Locate the cell with the specified text and output its [X, Y] center coordinate. 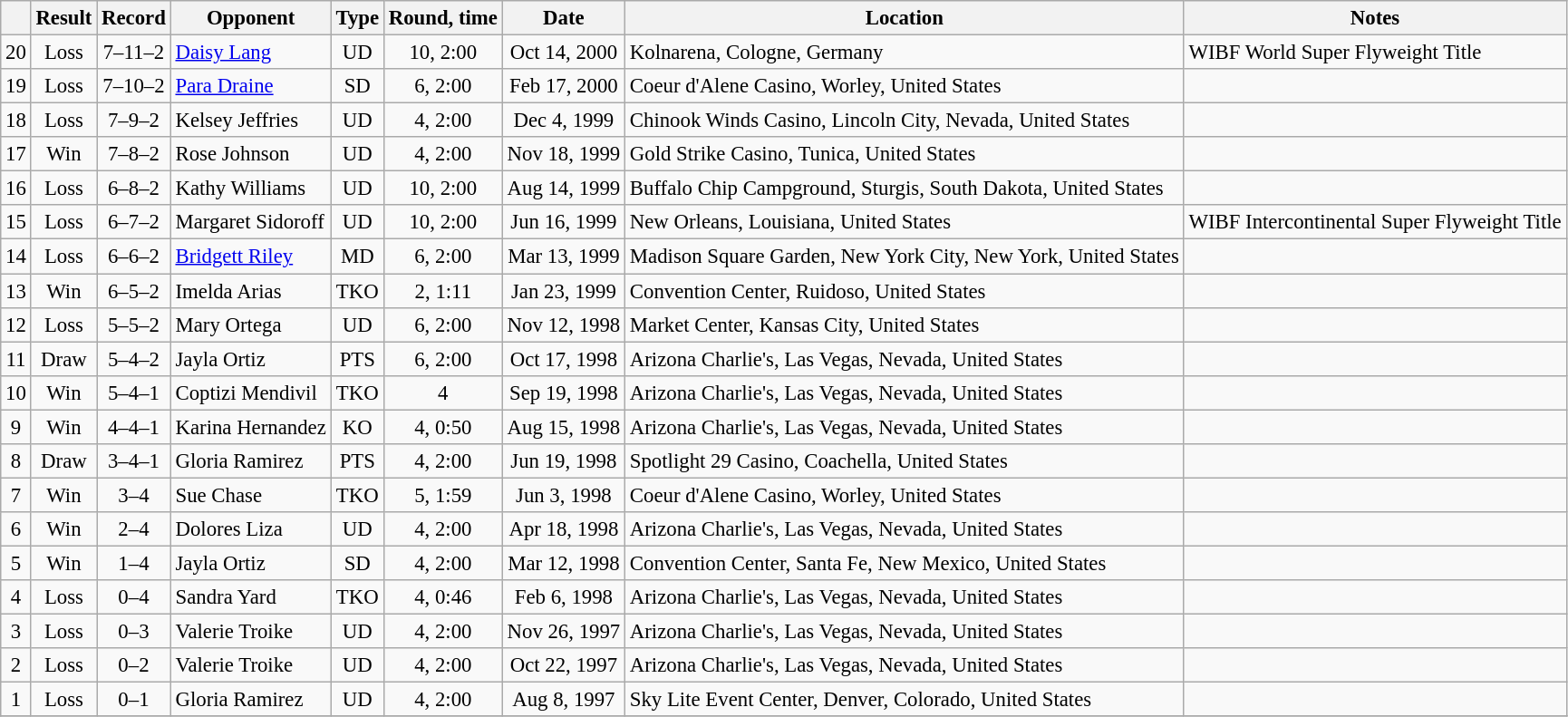
Market Center, Kansas City, United States [905, 325]
Sandra Yard [250, 597]
Gold Strike Casino, Tunica, United States [905, 154]
Aug 8, 1997 [564, 700]
Apr 18, 1998 [564, 529]
Dec 4, 1999 [564, 121]
Buffalo Chip Campground, Sturgis, South Dakota, United States [905, 189]
0–4 [134, 597]
20 [16, 53]
Nov 26, 1997 [564, 632]
6–8–2 [134, 189]
18 [16, 121]
Aug 14, 1999 [564, 189]
2 [16, 665]
Location [905, 18]
Mar 12, 1998 [564, 563]
5 [16, 563]
New Orleans, Louisiana, United States [905, 222]
7–8–2 [134, 154]
Type [357, 18]
5–4–1 [134, 392]
14 [16, 257]
Opponent [250, 18]
6–6–2 [134, 257]
Nov 12, 1998 [564, 325]
Imelda Arias [250, 291]
8 [16, 461]
0–1 [134, 700]
0–2 [134, 665]
Round, time [442, 18]
2–4 [134, 529]
Record [134, 18]
Oct 22, 1997 [564, 665]
Notes [1375, 18]
Oct 14, 2000 [564, 53]
3–4 [134, 495]
10 [16, 392]
Daisy Lang [250, 53]
MD [357, 257]
Jan 23, 1999 [564, 291]
17 [16, 154]
Aug 15, 1998 [564, 427]
3 [16, 632]
6 [16, 529]
WIBF World Super Flyweight Title [1375, 53]
WIBF Intercontinental Super Flyweight Title [1375, 222]
5, 1:59 [442, 495]
Dolores Liza [250, 529]
5–5–2 [134, 325]
1–4 [134, 563]
Madison Square Garden, New York City, New York, United States [905, 257]
1 [16, 700]
Bridgett Riley [250, 257]
4–4–1 [134, 427]
Convention Center, Ruidoso, United States [905, 291]
9 [16, 427]
6–7–2 [134, 222]
Jun 3, 1998 [564, 495]
Chinook Winds Casino, Lincoln City, Nevada, United States [905, 121]
Date [564, 18]
Kelsey Jeffries [250, 121]
7 [16, 495]
Mary Ortega [250, 325]
7–9–2 [134, 121]
11 [16, 359]
Oct 17, 1998 [564, 359]
Feb 17, 2000 [564, 86]
6–5–2 [134, 291]
Karina Hernandez [250, 427]
Sue Chase [250, 495]
4, 0:50 [442, 427]
2, 1:11 [442, 291]
Kolnarena, Cologne, Germany [905, 53]
Rose Johnson [250, 154]
Jun 19, 1998 [564, 461]
Result [63, 18]
Convention Center, Santa Fe, New Mexico, United States [905, 563]
16 [16, 189]
Sky Lite Event Center, Denver, Colorado, United States [905, 700]
Para Draine [250, 86]
13 [16, 291]
Sep 19, 1998 [564, 392]
4, 0:46 [442, 597]
0–3 [134, 632]
5–4–2 [134, 359]
15 [16, 222]
7–11–2 [134, 53]
Kathy Williams [250, 189]
7–10–2 [134, 86]
Nov 18, 1999 [564, 154]
Jun 16, 1999 [564, 222]
19 [16, 86]
Margaret Sidoroff [250, 222]
KO [357, 427]
Coptizi Mendivil [250, 392]
Spotlight 29 Casino, Coachella, United States [905, 461]
3–4–1 [134, 461]
Mar 13, 1999 [564, 257]
12 [16, 325]
Feb 6, 1998 [564, 597]
